Determine the [X, Y] coordinate at the center of the cell enclosing the given text.  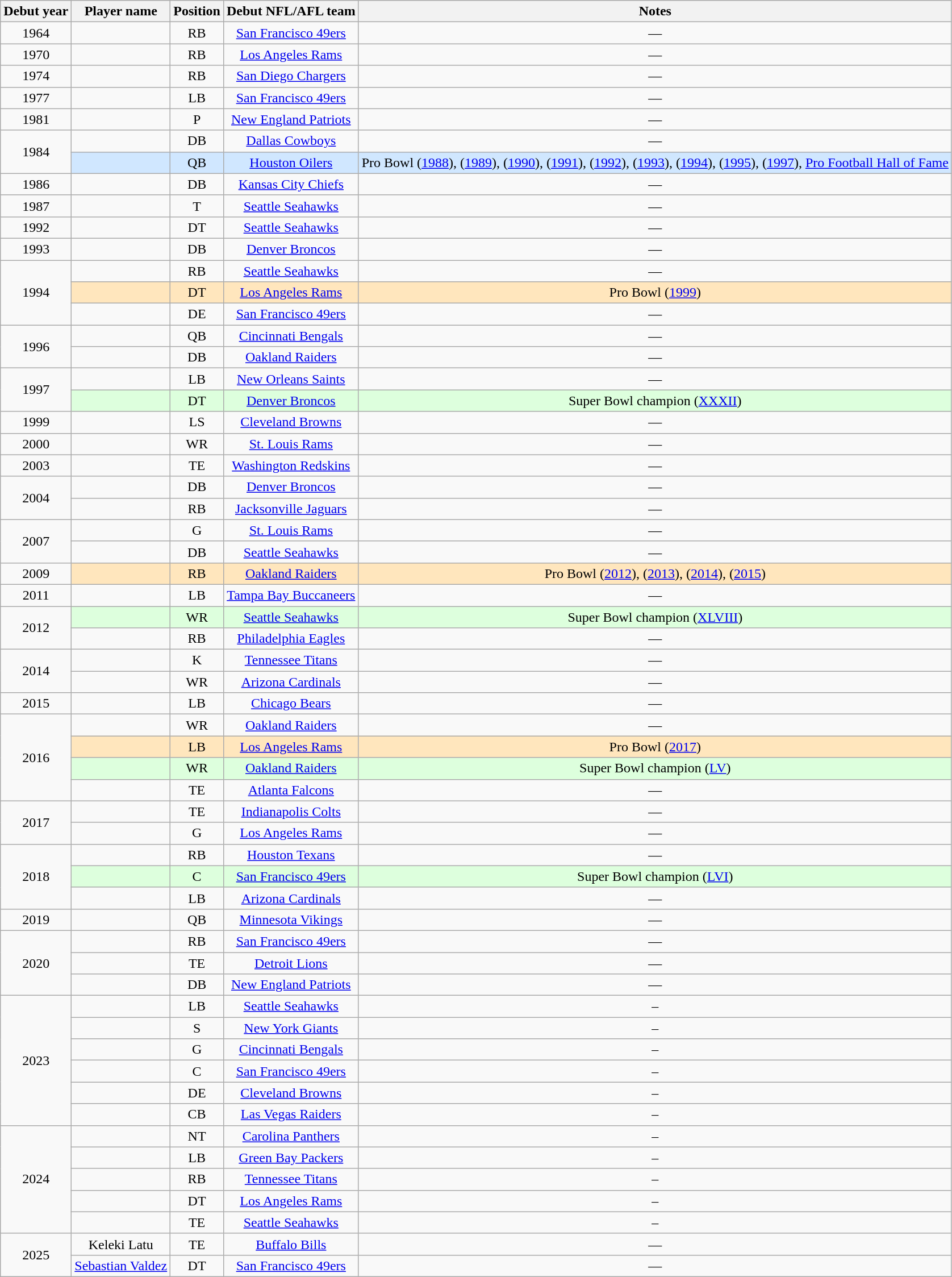
Buffalo Bills [291, 1244]
Super Bowl champion (LVI) [655, 876]
2009 [36, 573]
San Diego Chargers [291, 76]
2023 [36, 1060]
Sebastian Valdez [121, 1266]
Jacksonville Jaguars [291, 509]
1994 [36, 293]
2018 [36, 876]
Indianapolis Colts [291, 812]
2015 [36, 704]
Super Bowl champion (XLVIII) [655, 617]
New Orleans Saints [291, 379]
1996 [36, 347]
1964 [36, 33]
2024 [36, 1179]
Keleki Latu [121, 1244]
2000 [36, 444]
2003 [36, 465]
2012 [36, 627]
Notes [655, 11]
1999 [36, 422]
Pro Bowl (2017) [655, 747]
T [197, 206]
CB [197, 1114]
1970 [36, 55]
Philadelphia Eagles [291, 639]
Pro Bowl (1988), (1989), (1990), (1991), (1992), (1993), (1994), (1995), (1997), Pro Football Hall of Fame [655, 163]
1984 [36, 152]
1974 [36, 76]
Position [197, 11]
Detroit Lions [291, 963]
2019 [36, 920]
Carolina Panthers [291, 1136]
1977 [36, 98]
1997 [36, 390]
1993 [36, 249]
2011 [36, 595]
2025 [36, 1255]
Tampa Bay Buccaneers [291, 595]
Pro Bowl (2012), (2013), (2014), (2015) [655, 573]
2016 [36, 758]
2020 [36, 963]
Super Bowl champion (LV) [655, 768]
Player name [121, 11]
Kansas City Chiefs [291, 184]
Green Bay Packers [291, 1158]
Washington Redskins [291, 465]
K [197, 660]
2004 [36, 498]
2017 [36, 822]
1981 [36, 119]
LS [197, 422]
Pro Bowl (1999) [655, 293]
Debut NFL/AFL team [291, 11]
2014 [36, 671]
1992 [36, 227]
S [197, 1028]
Atlanta Falcons [291, 790]
Las Vegas Raiders [291, 1114]
2007 [36, 541]
Super Bowl champion (XXXII) [655, 401]
Chicago Bears [291, 704]
Houston Texans [291, 855]
1987 [36, 206]
New York Giants [291, 1028]
P [197, 119]
Debut year [36, 11]
Dallas Cowboys [291, 141]
Houston Oilers [291, 163]
NT [197, 1136]
Minnesota Vikings [291, 920]
1986 [36, 184]
